Identify which cell holds the provided text, then report its [X, Y] central coordinate. 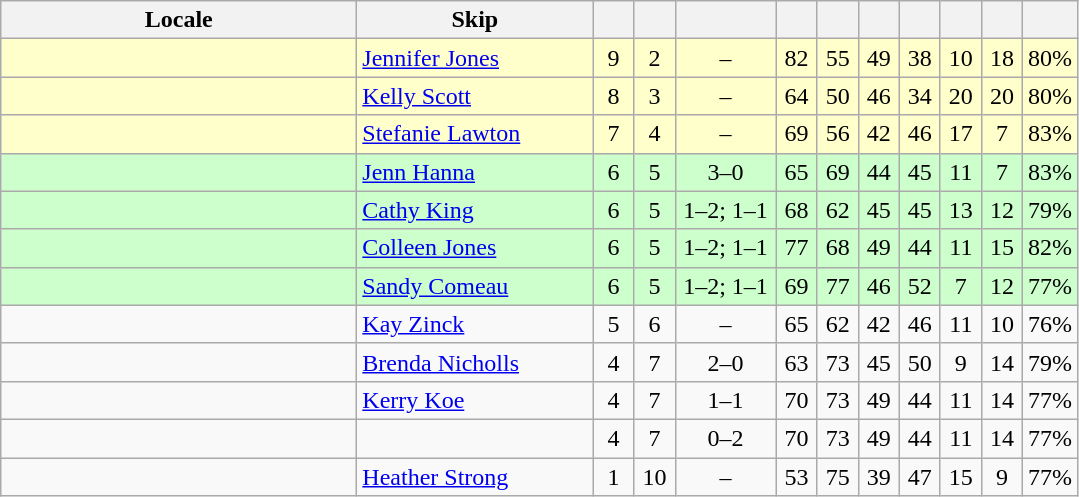
82 [796, 58]
Kerry Koe [475, 400]
Kay Zinck [475, 324]
2–0 [726, 362]
38 [920, 58]
52 [920, 286]
63 [796, 362]
13 [960, 210]
Stefanie Lawton [475, 134]
Brenda Nicholls [475, 362]
Cathy King [475, 210]
75 [838, 477]
55 [838, 58]
Jennifer Jones [475, 58]
17 [960, 134]
2 [654, 58]
Sandy Comeau [475, 286]
82% [1050, 248]
53 [796, 477]
0–2 [726, 438]
76% [1050, 324]
1 [614, 477]
Locale [179, 20]
47 [920, 477]
Colleen Jones [475, 248]
1–1 [726, 400]
8 [614, 96]
3 [654, 96]
Heather Strong [475, 477]
Kelly Scott [475, 96]
18 [1002, 58]
3–0 [726, 172]
64 [796, 96]
34 [920, 96]
Jenn Hanna [475, 172]
56 [838, 134]
Skip [475, 20]
39 [878, 477]
